Determine the [x, y] coordinate at the center of the cell enclosing the given text.  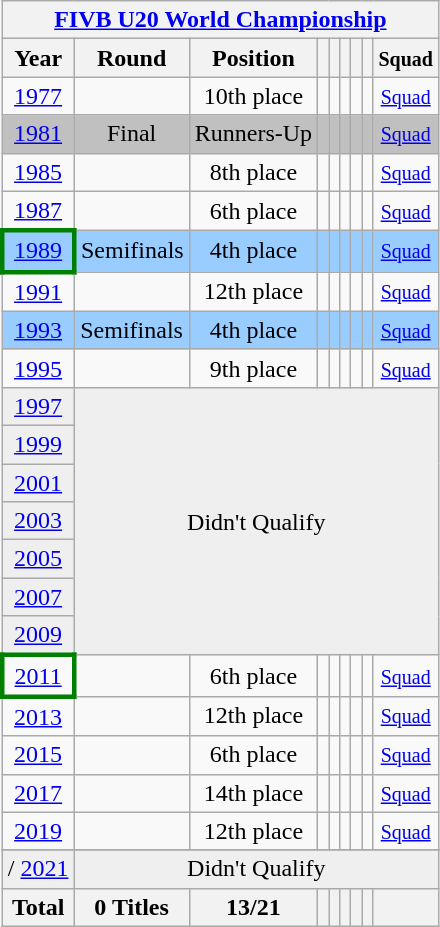
/ 2021 [38, 869]
2017 [38, 793]
2019 [38, 831]
2007 [38, 597]
9th place [253, 368]
2011 [38, 676]
14th place [253, 793]
2005 [38, 559]
1999 [38, 444]
Year [38, 58]
1981 [38, 134]
13/21 [253, 907]
2009 [38, 636]
FIVB U20 World Championship [220, 20]
1991 [38, 292]
Position [253, 58]
2015 [38, 755]
1997 [38, 406]
1989 [38, 252]
1985 [38, 172]
1977 [38, 96]
1993 [38, 330]
Final [132, 134]
1995 [38, 368]
Round [132, 58]
2001 [38, 483]
1987 [38, 211]
2003 [38, 521]
10th place [253, 96]
8th place [253, 172]
0 Titles [132, 907]
Total [38, 907]
Runners-Up [253, 134]
2013 [38, 716]
